Identify which cell holds the provided text, then report its (X, Y) central coordinate. 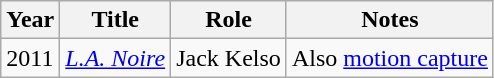
2011 (30, 58)
Year (30, 20)
Title (116, 20)
Also motion capture (390, 58)
Jack Kelso (229, 58)
Notes (390, 20)
Role (229, 20)
L.A. Noire (116, 58)
